Identify which cell holds the provided text, then report its [X, Y] central coordinate. 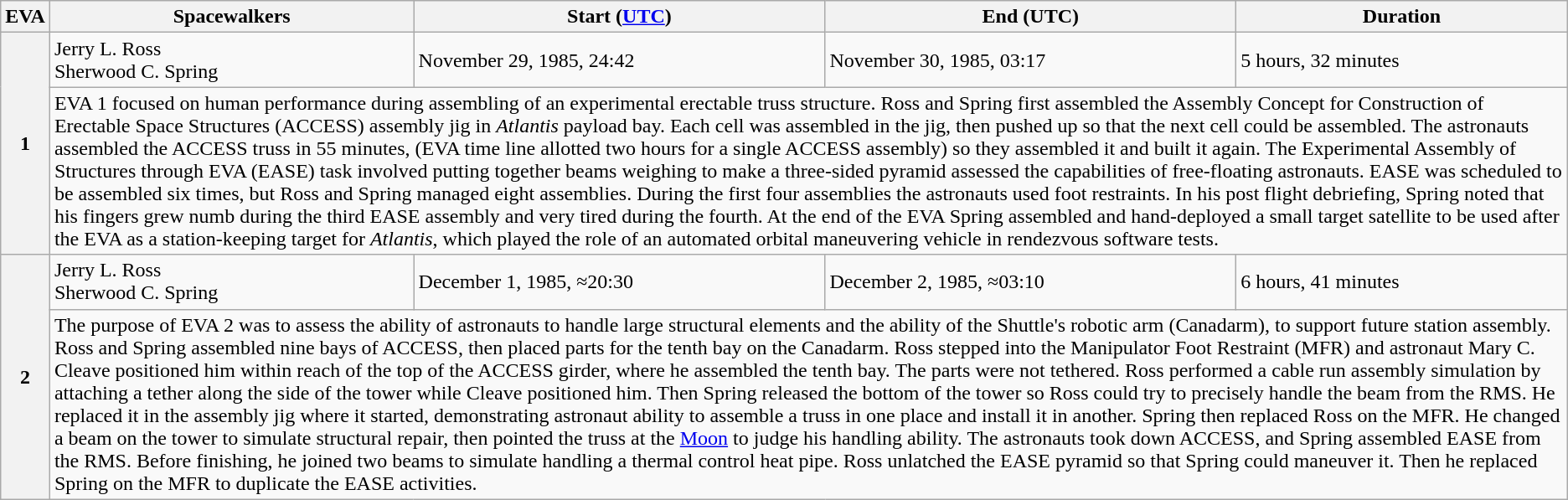
2 [25, 377]
Spacewalkers [231, 17]
Duration [1402, 17]
November 29, 1985, 24:42 [620, 60]
Start (UTC) [620, 17]
1 [25, 144]
December 1, 1985, ≈20:30 [620, 281]
November 30, 1985, 03:17 [1030, 60]
6 hours, 41 minutes [1402, 281]
December 2, 1985, ≈03:10 [1030, 281]
EVA [25, 17]
End (UTC) [1030, 17]
5 hours, 32 minutes [1402, 60]
